Output the (x, y) coordinate of the center of the cell containing the given text.  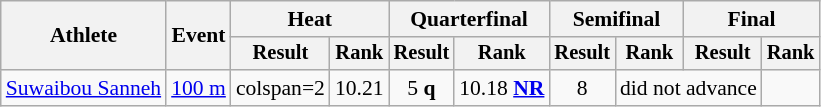
10.21 (360, 88)
10.18 NR (502, 88)
5 q (422, 88)
100 m (198, 88)
did not advance (688, 88)
colspan=2 (280, 88)
Athlete (84, 36)
Quarterfinal (470, 19)
Final (752, 19)
Event (198, 36)
Semifinal (616, 19)
Suwaibou Sanneh (84, 88)
Heat (310, 19)
8 (582, 88)
